Extract the [x, y] coordinate from the center of the cell holding the provided text.  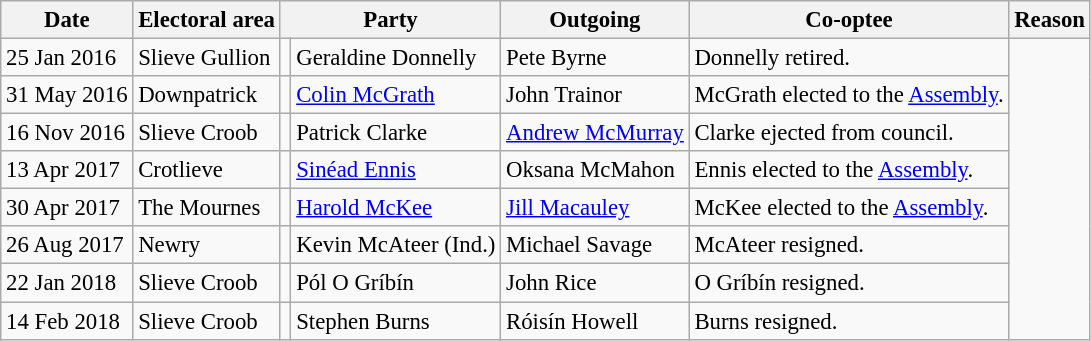
John Trainor [595, 95]
O Gríbín resigned. [849, 283]
Jill Macauley [595, 208]
Party [390, 20]
Róisín Howell [595, 321]
Sinéad Ennis [396, 170]
Slieve Gullion [206, 58]
30 Apr 2017 [67, 208]
22 Jan 2018 [67, 283]
Oksana McMahon [595, 170]
Co-optee [849, 20]
John Rice [595, 283]
Electoral area [206, 20]
16 Nov 2016 [67, 133]
McGrath elected to the Assembly. [849, 95]
Crotlieve [206, 170]
Newry [206, 245]
Downpatrick [206, 95]
The Mournes [206, 208]
Date [67, 20]
Burns resigned. [849, 321]
26 Aug 2017 [67, 245]
Harold McKee [396, 208]
14 Feb 2018 [67, 321]
Kevin McAteer (Ind.) [396, 245]
Clarke ejected from council. [849, 133]
Andrew McMurray [595, 133]
McAteer resigned. [849, 245]
25 Jan 2016 [67, 58]
Reason [1050, 20]
Ennis elected to the Assembly. [849, 170]
Pete Byrne [595, 58]
31 May 2016 [67, 95]
Geraldine Donnelly [396, 58]
Donnelly retired. [849, 58]
13 Apr 2017 [67, 170]
Colin McGrath [396, 95]
Stephen Burns [396, 321]
Patrick Clarke [396, 133]
Outgoing [595, 20]
Pól O Gríbín [396, 283]
McKee elected to the Assembly. [849, 208]
Michael Savage [595, 245]
